Return the [X, Y] coordinate for the center point of the cell that contains the specified text.  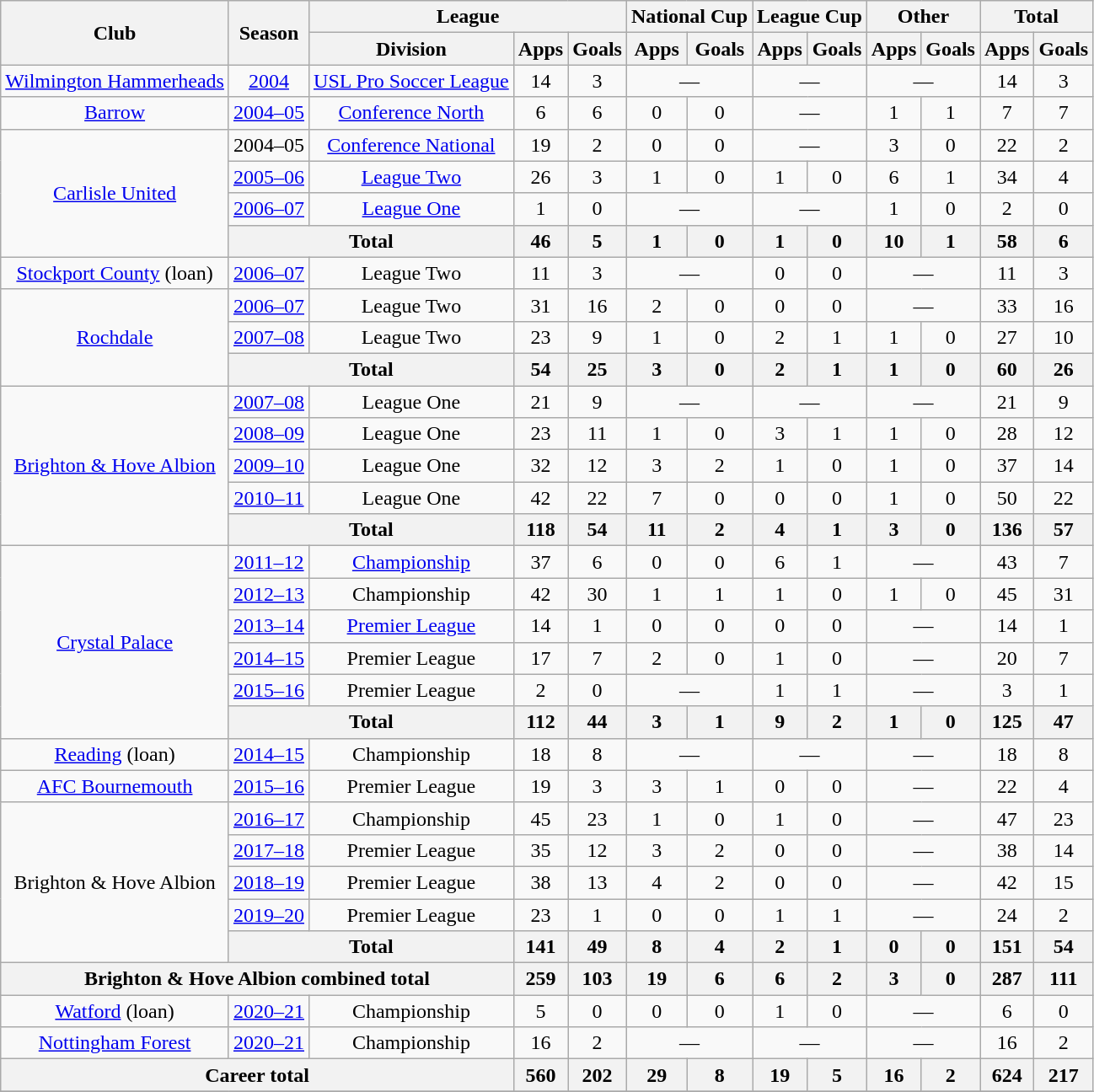
136 [1006, 530]
25 [598, 369]
Reading (loan) [115, 754]
Career total [258, 1075]
57 [1064, 530]
Brighton & Hove Albion combined total [258, 979]
AFC Bournemouth [115, 786]
141 [540, 947]
Division [411, 49]
2016–17 [268, 818]
202 [598, 1075]
2005–06 [268, 177]
League [469, 17]
24 [1006, 914]
National Cup [689, 17]
560 [540, 1075]
217 [1064, 1075]
2008–09 [268, 434]
60 [1006, 369]
58 [1006, 241]
2009–10 [268, 466]
Crystal Palace [115, 642]
33 [1006, 305]
32 [540, 466]
34 [1006, 177]
49 [598, 947]
Carlisle United [115, 193]
103 [598, 979]
287 [1006, 979]
2004 [268, 81]
44 [598, 722]
30 [598, 594]
2010–11 [268, 498]
28 [1006, 434]
2019–20 [268, 914]
259 [540, 979]
29 [657, 1075]
112 [540, 722]
2017–18 [268, 850]
43 [1006, 562]
Rochdale [115, 337]
20 [1006, 658]
Other [923, 17]
Nottingham Forest [115, 1043]
151 [1006, 947]
2011–12 [268, 562]
Club [115, 33]
Stockport County (loan) [115, 273]
League Cup [810, 17]
USL Pro Soccer League [411, 81]
118 [540, 530]
17 [540, 658]
Watford (loan) [115, 1011]
13 [598, 882]
624 [1006, 1075]
15 [1064, 882]
35 [540, 850]
Barrow [115, 113]
Conference North [411, 113]
2018–19 [268, 882]
46 [540, 241]
Conference National [411, 145]
Season [268, 33]
2012–13 [268, 594]
2013–14 [268, 626]
125 [1006, 722]
27 [1006, 337]
Wilmington Hammerheads [115, 81]
111 [1064, 979]
50 [1006, 498]
